Detect which cell encompasses the target text, then output its (X, Y) center coordinate. 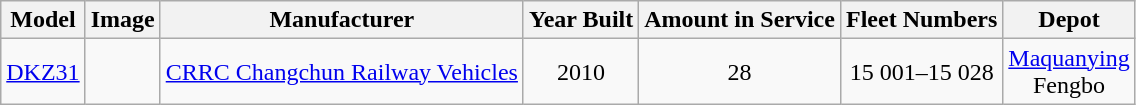
Manufacturer (342, 20)
15 001–15 028 (921, 72)
DKZ31 (43, 72)
CRRC Changchun Railway Vehicles (342, 72)
Image (122, 20)
Year Built (580, 20)
MaquanyingFengbo (1069, 72)
Model (43, 20)
Amount in Service (740, 20)
2010 (580, 72)
Depot (1069, 20)
Fleet Numbers (921, 20)
28 (740, 72)
